Capture the cell that displays the provided text and extract its (X, Y) central coordinate. 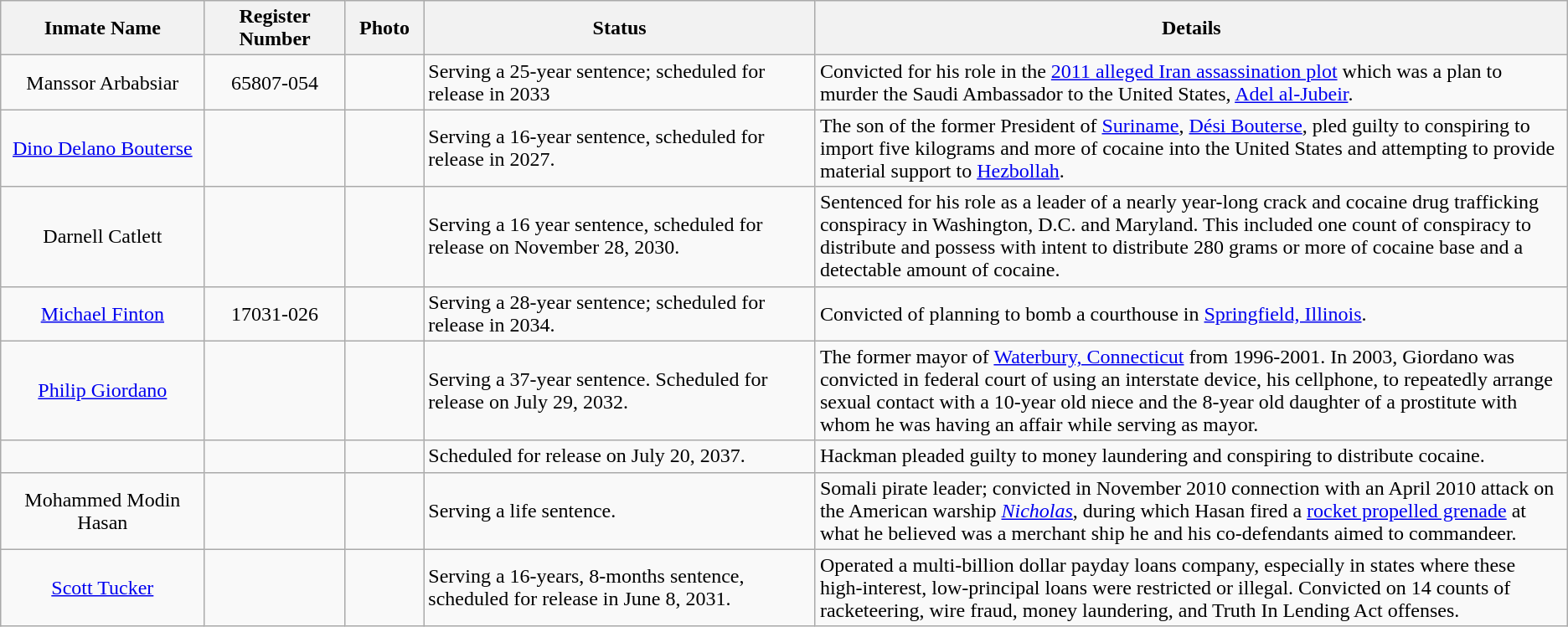
Scheduled for release on July 20, 2037. (620, 456)
Convicted of planning to bomb a courthouse in Springfield, Illinois. (1191, 313)
Scott Tucker (102, 588)
Serving a 37-year sentence. Scheduled for release on July 29, 2032. (620, 390)
Serving a 16-years, 8-months sentence, scheduled for release in June 8, 2031. (620, 588)
Register Number (275, 28)
Dino Delano Bouterse (102, 148)
Mohammed Modin Hasan (102, 511)
Photo (384, 28)
Serving a 16 year sentence, scheduled for release on November 28, 2030. (620, 236)
17031-026 (275, 313)
Status (620, 28)
Darnell Catlett (102, 236)
Serving a life sentence. (620, 511)
Philip Giordano (102, 390)
Serving a 25-year sentence; scheduled for release in 2033 (620, 82)
Serving a 28-year sentence; scheduled for release in 2034. (620, 313)
Manssor Arbabsiar (102, 82)
Hackman pleaded guilty to money laundering and conspiring to distribute cocaine. (1191, 456)
Details (1191, 28)
Serving a 16-year sentence, scheduled for release in 2027. (620, 148)
Inmate Name (102, 28)
65807-054 (275, 82)
Michael Finton (102, 313)
